Extract the [x, y] coordinate from the center of the cell holding the provided text.  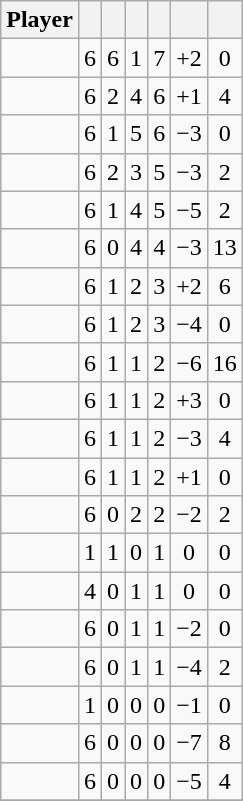
−6 [190, 362]
16 [224, 362]
7 [160, 58]
−7 [190, 743]
−1 [190, 705]
+3 [190, 400]
8 [224, 743]
13 [224, 248]
Player [40, 20]
